Capture the cell that displays the provided text and extract its (x, y) central coordinate. 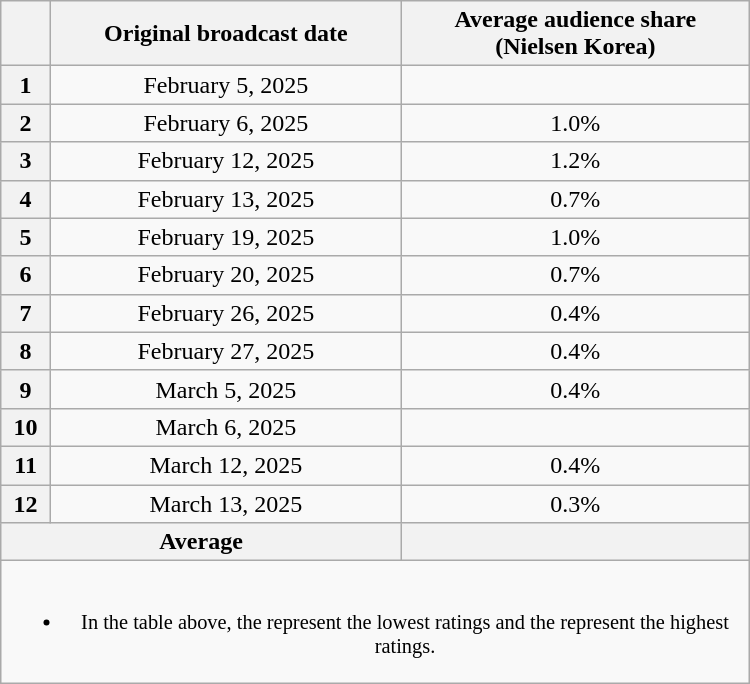
February 19, 2025 (226, 237)
1 (26, 85)
5 (26, 237)
March 13, 2025 (226, 503)
7 (26, 313)
11 (26, 465)
March 5, 2025 (226, 389)
12 (26, 503)
3 (26, 161)
February 20, 2025 (226, 275)
2 (26, 123)
March 6, 2025 (226, 427)
February 12, 2025 (226, 161)
In the table above, the represent the lowest ratings and the represent the highest ratings. (375, 622)
February 27, 2025 (226, 351)
February 26, 2025 (226, 313)
March 12, 2025 (226, 465)
9 (26, 389)
Original broadcast date (226, 34)
6 (26, 275)
8 (26, 351)
Average audience share(Nielsen Korea) (575, 34)
10 (26, 427)
1.2% (575, 161)
February 5, 2025 (226, 85)
0.3% (575, 503)
February 6, 2025 (226, 123)
4 (26, 199)
Average (202, 542)
February 13, 2025 (226, 199)
